Return the (X, Y) coordinate for the center point of the cell that contains the specified text.  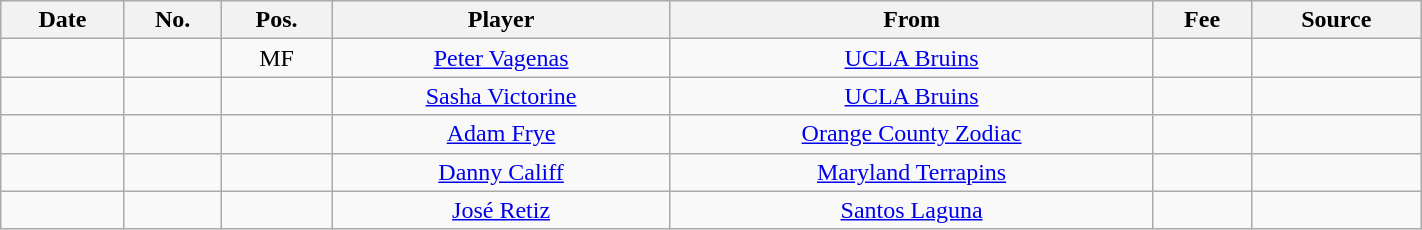
José Retiz (501, 210)
From (912, 20)
Adam Frye (501, 134)
Date (62, 20)
Fee (1202, 20)
Source (1336, 20)
Peter Vagenas (501, 58)
Santos Laguna (912, 210)
Danny Califf (501, 172)
Maryland Terrapins (912, 172)
MF (276, 58)
Orange County Zodiac (912, 134)
Player (501, 20)
No. (172, 20)
Sasha Victorine (501, 96)
Pos. (276, 20)
